Find where the given text appears and provide that cell's center as (X, Y) coordinate. 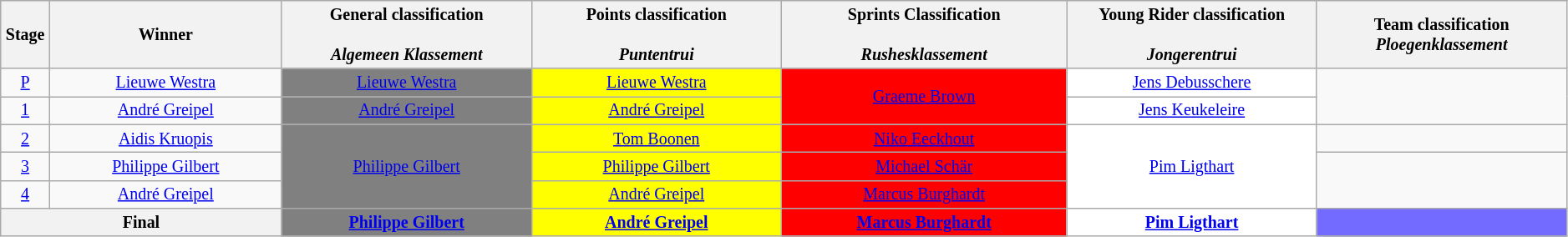
Stage (25, 35)
Points classificationPuntentrui (657, 35)
Aidis Kruopis (165, 139)
2 (25, 139)
P (25, 83)
Tom Boonen (657, 139)
General classificationAlgemeen Klassement (406, 35)
Final (141, 222)
Sprints ClassificationRushesklassement (924, 35)
Graeme Brown (924, 97)
Jens Keukeleire (1191, 110)
1 (25, 110)
Team classificationPloegenklassement (1442, 35)
Winner (165, 35)
Young Rider classificationJongerentrui (1191, 35)
Michael Schär (924, 167)
3 (25, 167)
Jens Debusschere (1191, 83)
Niko Eeckhout (924, 139)
4 (25, 194)
